Capture the cell that displays the provided text and extract its (X, Y) central coordinate. 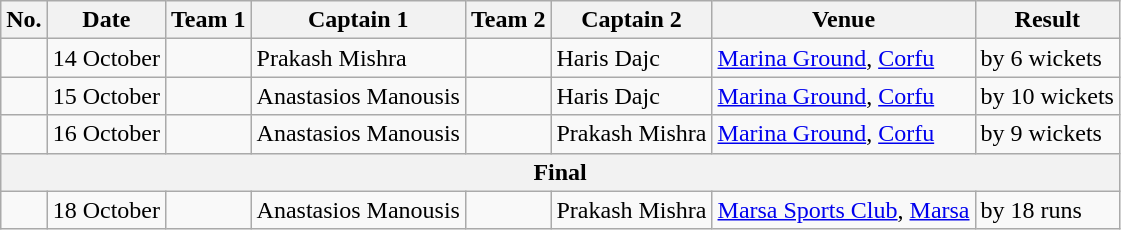
Result (1047, 20)
Team 2 (508, 20)
Marsa Sports Club, Marsa (844, 210)
15 October (106, 96)
Final (560, 172)
Date (106, 20)
No. (24, 20)
Captain 1 (358, 20)
Team 1 (209, 20)
Captain 2 (632, 20)
Venue (844, 20)
14 October (106, 58)
by 18 runs (1047, 210)
18 October (106, 210)
by 6 wickets (1047, 58)
by 10 wickets (1047, 96)
by 9 wickets (1047, 134)
16 October (106, 134)
